Find where the given text appears and provide that cell's center as [X, Y] coordinate. 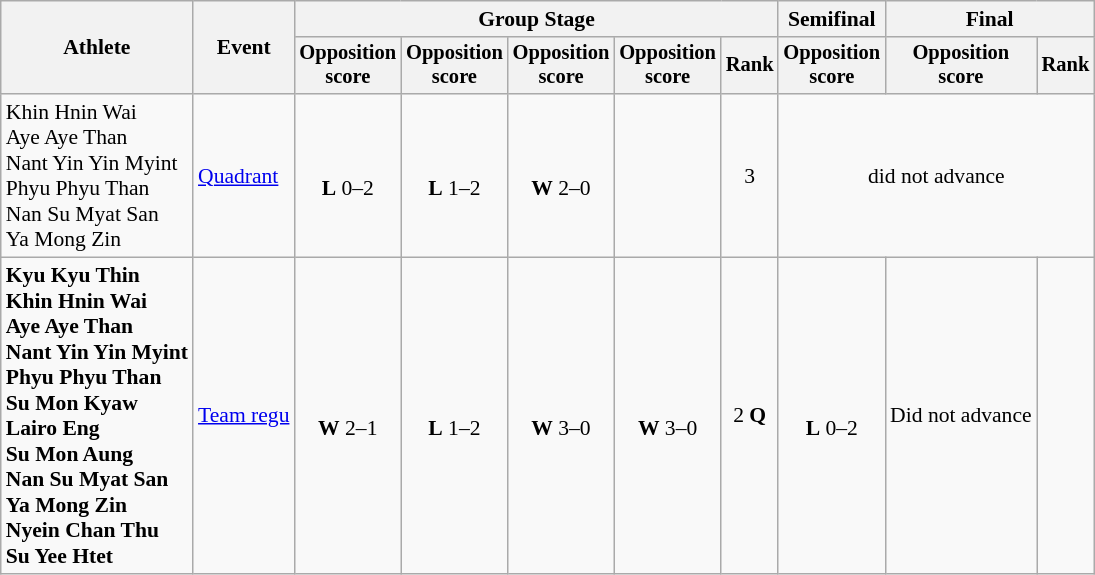
did not advance [936, 176]
Semifinal [832, 19]
3 [750, 176]
Khin Hnin WaiAye Aye ThanNant Yin Yin MyintPhyu Phyu ThanNan Su Myat SanYa Mong Zin [97, 176]
Event [244, 48]
Quadrant [244, 176]
Final [990, 19]
Did not advance [961, 416]
Group Stage [536, 19]
Athlete [97, 48]
W 2–0 [562, 176]
W 2–1 [348, 416]
2 Q [750, 416]
Team regu [244, 416]
